Output the (x, y) coordinate of the center of the cell containing the given text.  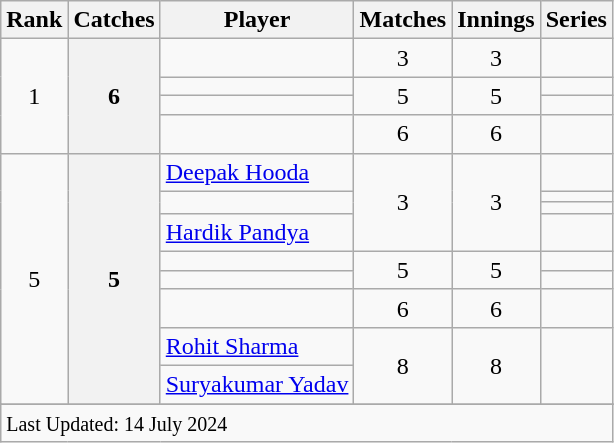
Deepak Hooda (257, 172)
Suryakumar Yadav (257, 384)
Player (257, 20)
Innings (496, 20)
Series (576, 20)
Rohit Sharma (257, 346)
Rank (34, 20)
Matches (403, 20)
Catches (114, 20)
Hardik Pandya (257, 232)
Last Updated: 14 July 2024 (307, 423)
1 (34, 96)
